Pinpoint the cell where the given text exists, returning its [x, y] midpoint coordinate. 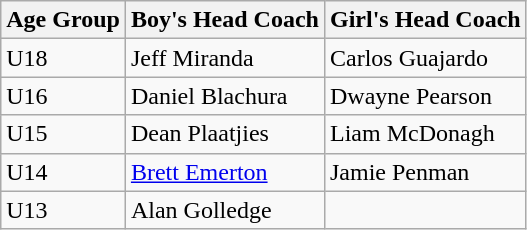
Alan Golledge [224, 210]
Age Group [64, 20]
U13 [64, 210]
Girl's Head Coach [425, 20]
Brett Emerton [224, 172]
Liam McDonagh [425, 134]
U18 [64, 58]
Dwayne Pearson [425, 96]
U14 [64, 172]
Daniel Blachura [224, 96]
Jamie Penman [425, 172]
Jeff Miranda [224, 58]
Boy's Head Coach [224, 20]
Carlos Guajardo [425, 58]
U16 [64, 96]
U15 [64, 134]
Dean Plaatjies [224, 134]
